Locate the cell with the specified text and output its [X, Y] center coordinate. 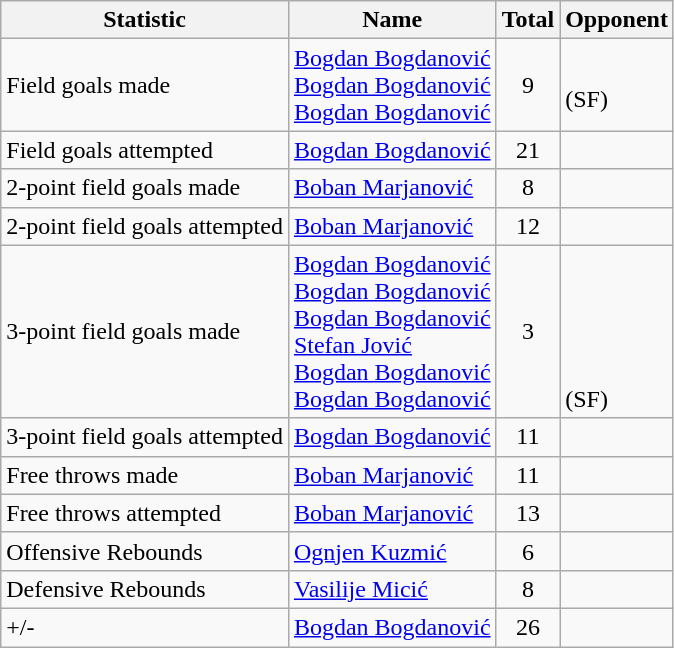
Statistic [145, 20]
Offensive Rebounds [145, 551]
Opponent [617, 20]
Field goals attempted [145, 150]
13 [528, 513]
9 [528, 85]
6 [528, 551]
Bogdan BogdanovićBogdan BogdanovićBogdan Bogdanović [392, 85]
2-point field goals attempted [145, 226]
26 [528, 627]
Ognjen Kuzmić [392, 551]
Free throws attempted [145, 513]
Total [528, 20]
Bogdan BogdanovićBogdan BogdanovićBogdan BogdanovićStefan JovićBogdan BogdanovićBogdan Bogdanović [392, 332]
3-point field goals made [145, 332]
12 [528, 226]
2-point field goals made [145, 188]
Field goals made [145, 85]
Free throws made [145, 475]
3 [528, 332]
Name [392, 20]
21 [528, 150]
Defensive Rebounds [145, 589]
3-point field goals attempted [145, 437]
Vasilije Micić [392, 589]
+/- [145, 627]
